For the text-containing cell, return its midpoint in [X, Y] coordinate format. 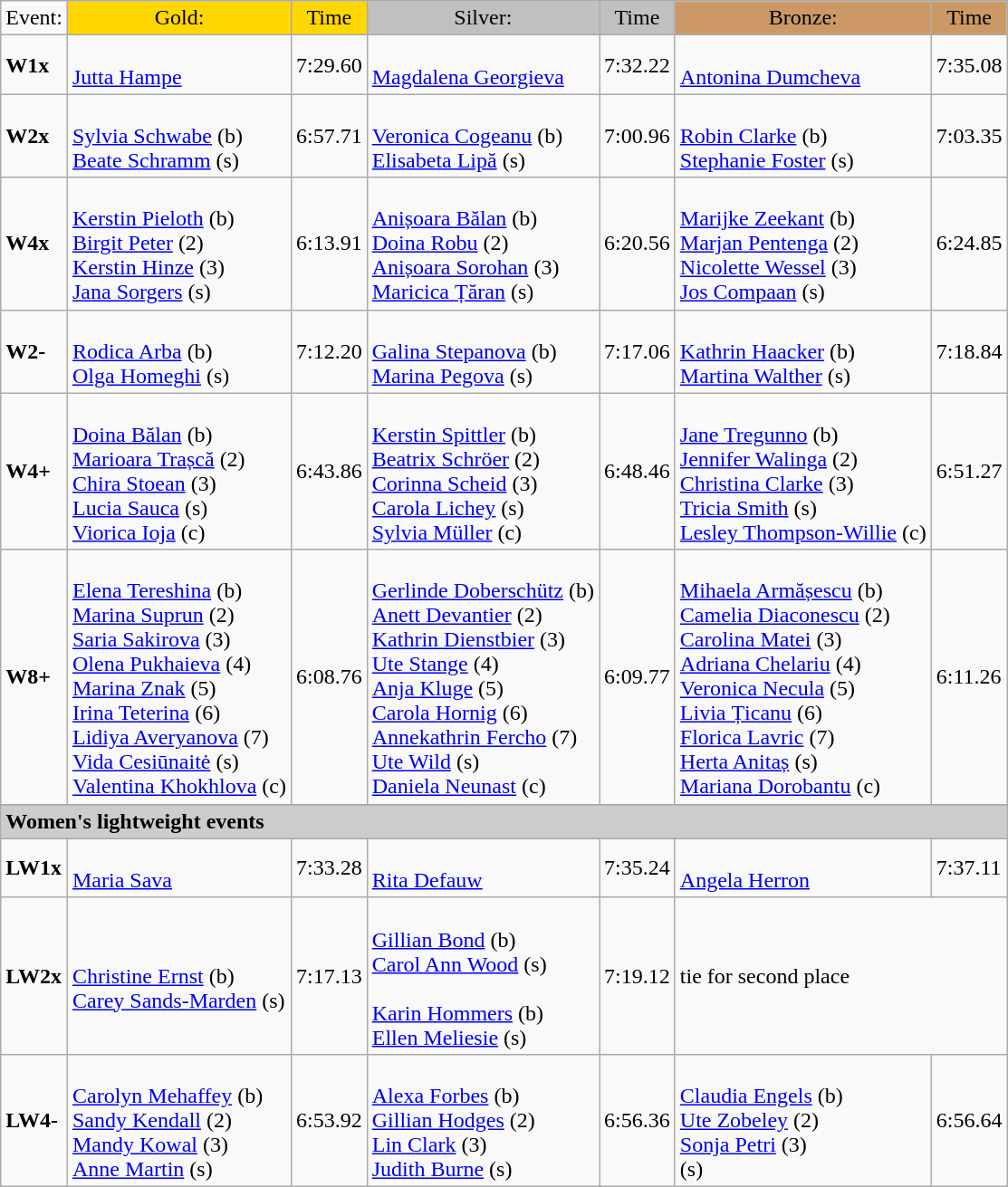
Anișoara Bălan (b) Doina Robu (2) Anișoara Sorohan (3) Maricica Țăran (s) [483, 244]
Magdalena Georgieva [483, 65]
Marijke Zeekant (b) Marjan Pentenga (2) Nicolette Wessel (3) Jos Compaan (s) [802, 244]
tie for second place [840, 976]
Event: [34, 18]
Rodica Arba (b) Olga Homeghi (s) [179, 351]
Claudia Engels (b) Ute Zobeley (2) Sonja Petri (3) (s) [802, 1120]
LW4- [34, 1120]
Gillian Bond (b) Carol Ann Wood (s) Karin Hommers (b) Ellen Meliesie (s) [483, 976]
6:43.86 [329, 471]
Robin Clarke (b) Stephanie Foster (s) [802, 136]
Maria Sava [179, 867]
6:20.56 [638, 244]
7:03.35 [969, 136]
Angela Herron [802, 867]
6:09.77 [638, 677]
W1x [34, 65]
7:32.22 [638, 65]
Christine Ernst (b) Carey Sands-Marden (s) [179, 976]
Jane Tregunno (b) Jennifer Walinga (2) Christina Clarke (3) Tricia Smith (s) Lesley Thompson-Willie (c) [802, 471]
6:56.64 [969, 1120]
Kathrin Haacker (b) Martina Walther (s) [802, 351]
Jutta Hampe [179, 65]
6:24.85 [969, 244]
7:35.08 [969, 65]
Bronze: [802, 18]
Silver: [483, 18]
7:19.12 [638, 976]
7:17.06 [638, 351]
Alexa Forbes (b) Gillian Hodges (2) Lin Clark (3) Judith Burne (s) [483, 1120]
6:48.46 [638, 471]
Women's lightweight events [504, 821]
7:33.28 [329, 867]
7:00.96 [638, 136]
Kerstin Spittler (b) Beatrix Schröer (2) Corinna Scheid (3) Carola Lichey (s) Sylvia Müller (c) [483, 471]
LW2x [34, 976]
Carolyn Mehaffey (b) Sandy Kendall (2) Mandy Kowal (3) Anne Martin (s) [179, 1120]
7:18.84 [969, 351]
W2- [34, 351]
6:08.76 [329, 677]
Antonina Dumcheva [802, 65]
LW1x [34, 867]
W4+ [34, 471]
Gold: [179, 18]
W4x [34, 244]
Galina Stepanova (b) Marina Pegova (s) [483, 351]
7:17.13 [329, 976]
W2x [34, 136]
6:57.71 [329, 136]
W8+ [34, 677]
7:29.60 [329, 65]
6:53.92 [329, 1120]
Doina Bălan (b) Marioara Trașcă (2) Chira Stoean (3) Lucia Sauca (s) Viorica Ioja (c) [179, 471]
6:11.26 [969, 677]
Kerstin Pieloth (b) Birgit Peter (2) Kerstin Hinze (3) Jana Sorgers (s) [179, 244]
Sylvia Schwabe (b) Beate Schramm (s) [179, 136]
7:12.20 [329, 351]
6:13.91 [329, 244]
6:56.36 [638, 1120]
6:51.27 [969, 471]
7:35.24 [638, 867]
Veronica Cogeanu (b) Elisabeta Lipă (s) [483, 136]
Rita Defauw [483, 867]
7:37.11 [969, 867]
